From the cell containing the given text, extract its center point as [x, y] coordinate. 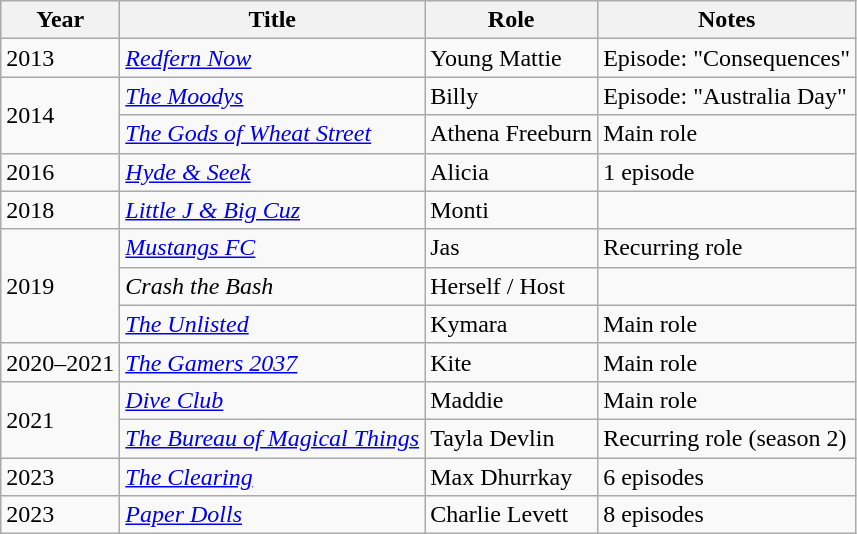
Alicia [512, 172]
Billy [512, 96]
Redfern Now [272, 58]
2020–2021 [60, 362]
Episode: "Consequences" [727, 58]
2019 [60, 286]
Charlie Levett [512, 515]
Mustangs FC [272, 248]
The Gods of Wheat Street [272, 134]
2014 [60, 115]
1 episode [727, 172]
Episode: "Australia Day" [727, 96]
Kite [512, 362]
The Clearing [272, 477]
Title [272, 20]
The Bureau of Magical Things [272, 438]
The Unlisted [272, 324]
Little J & Big Cuz [272, 210]
Dive Club [272, 400]
Paper Dolls [272, 515]
Herself / Host [512, 286]
The Moodys [272, 96]
Hyde & Seek [272, 172]
6 episodes [727, 477]
Notes [727, 20]
Crash the Bash [272, 286]
2013 [60, 58]
The Gamers 2037 [272, 362]
2018 [60, 210]
Athena Freeburn [512, 134]
Young Mattie [512, 58]
Tayla Devlin [512, 438]
Year [60, 20]
Monti [512, 210]
2021 [60, 419]
2016 [60, 172]
Role [512, 20]
8 episodes [727, 515]
Kymara [512, 324]
Maddie [512, 400]
Recurring role [727, 248]
Recurring role (season 2) [727, 438]
Jas [512, 248]
Max Dhurrkay [512, 477]
